Scan for the cell matching the given text and deliver its (x, y) coordinate at center. 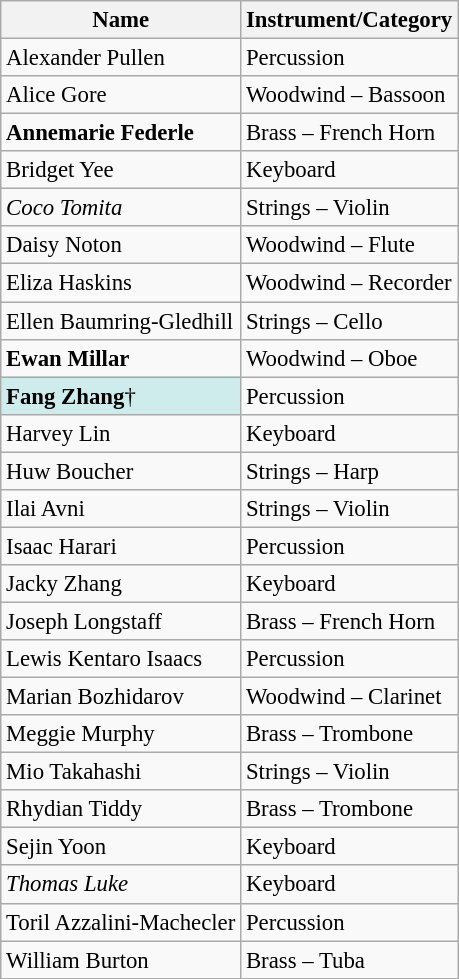
Coco Tomita (121, 208)
Thomas Luke (121, 885)
Lewis Kentaro Isaacs (121, 659)
Woodwind – Flute (350, 245)
Meggie Murphy (121, 734)
Ellen Baumring-Gledhill (121, 321)
Woodwind – Clarinet (350, 697)
Ilai Avni (121, 509)
Woodwind – Recorder (350, 283)
Jacky Zhang (121, 584)
Bridget Yee (121, 170)
Harvey Lin (121, 433)
Alice Gore (121, 95)
Ewan Millar (121, 358)
Huw Boucher (121, 471)
Alexander Pullen (121, 58)
Rhydian Tiddy (121, 809)
Annemarie Federle (121, 133)
Name (121, 20)
Isaac Harari (121, 546)
Brass – Tuba (350, 960)
Toril Azzalini-Machecler (121, 922)
Strings – Harp (350, 471)
Fang Zhang† (121, 396)
Woodwind – Oboe (350, 358)
Instrument/Category (350, 20)
Eliza Haskins (121, 283)
William Burton (121, 960)
Joseph Longstaff (121, 621)
Strings – Cello (350, 321)
Mio Takahashi (121, 772)
Woodwind – Bassoon (350, 95)
Sejin Yoon (121, 847)
Daisy Noton (121, 245)
Marian Bozhidarov (121, 697)
